For the text-containing cell, return its midpoint in [X, Y] coordinate format. 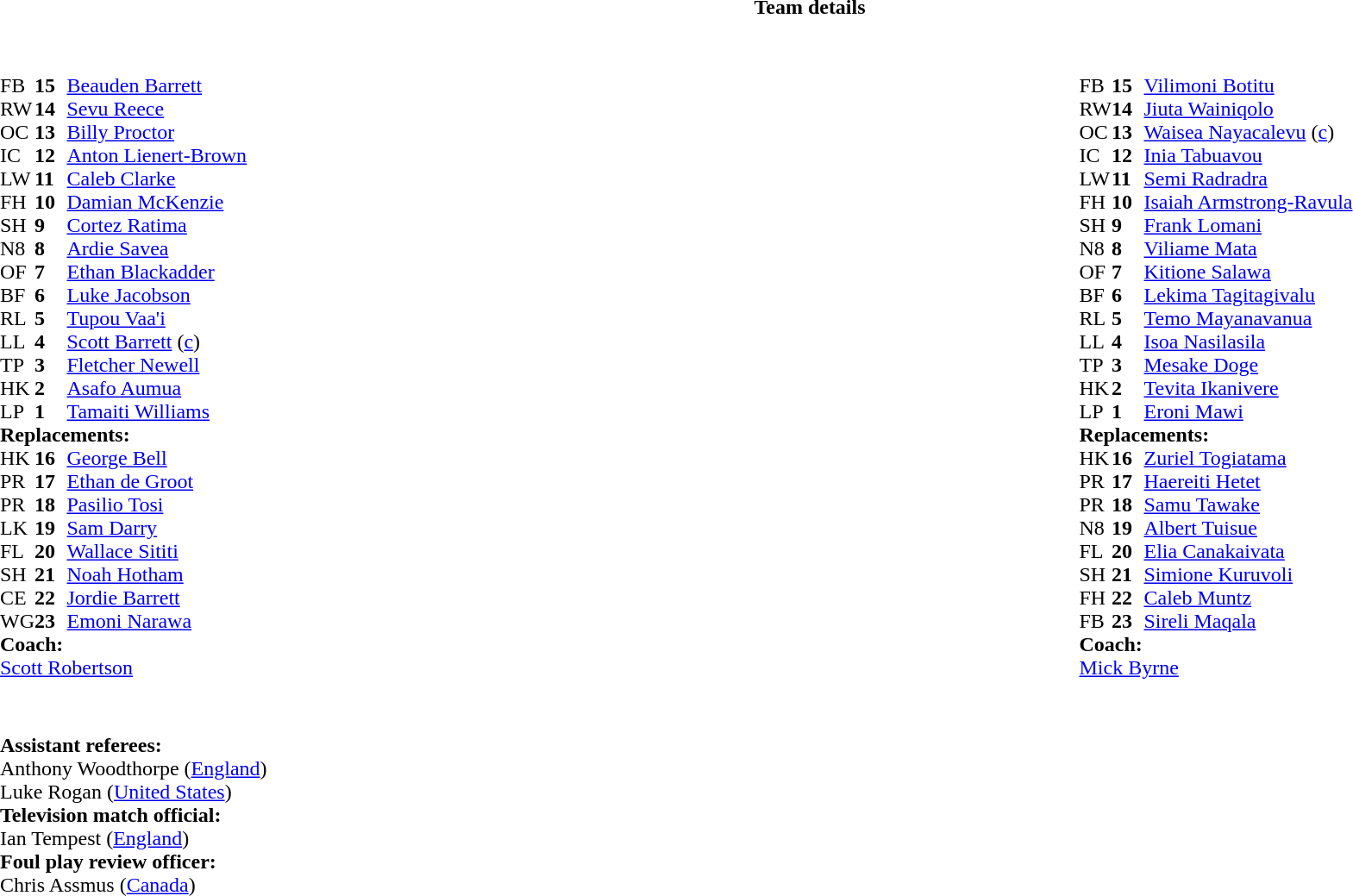
Noah Hotham [157, 574]
Jordie Barrett [157, 598]
Sireli Maqala [1249, 621]
Mick Byrne [1216, 667]
Frank Lomani [1249, 226]
Sevu Reece [157, 109]
Lekima Tagitagivalu [1249, 295]
Jiuta Wainiqolo [1249, 109]
LK [17, 528]
Damian McKenzie [157, 202]
Luke Jacobson [157, 295]
Fletcher Newell [157, 366]
Elia Canakaivata [1249, 552]
Tevita Ikanivere [1249, 388]
Billy Proctor [157, 133]
Viliame Mata [1249, 248]
Ethan Blackadder [157, 273]
Pasilio Tosi [157, 505]
Ardie Savea [157, 248]
George Bell [157, 459]
Haereiti Hetet [1249, 481]
WG [17, 621]
Beauden Barrett [157, 86]
Caleb Muntz [1249, 598]
Tamaiti Williams [157, 412]
Sam Darry [157, 528]
Isaiah Armstrong-Ravula [1249, 202]
Caleb Clarke [157, 179]
CE [17, 598]
Asafo Aumua [157, 388]
Inia Tabuavou [1249, 155]
Emoni Narawa [157, 621]
Vilimoni Botitu [1249, 86]
Semi Radradra [1249, 179]
Albert Tuisue [1249, 528]
Zuriel Togiatama [1249, 459]
Waisea Nayacalevu (c) [1249, 133]
Mesake Doge [1249, 366]
Kitione Salawa [1249, 273]
Anton Lienert-Brown [157, 155]
Wallace Sititi [157, 552]
Scott Robertson [123, 667]
Tupou Vaa'i [157, 319]
Scott Barrett (c) [157, 341]
Isoa Nasilasila [1249, 341]
Samu Tawake [1249, 505]
Temo Mayanavanua [1249, 319]
Simione Kuruvoli [1249, 574]
Cortez Ratima [157, 226]
Ethan de Groot [157, 481]
Eroni Mawi [1249, 412]
